Locate the cell with the specified text and output its [X, Y] center coordinate. 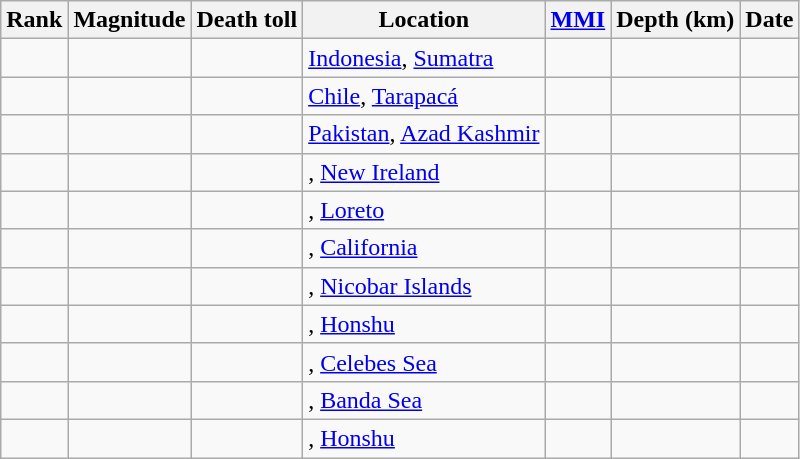
, Celebes Sea [424, 362]
Depth (km) [676, 20]
, Nicobar Islands [424, 286]
MMI [578, 20]
Chile, Tarapacá [424, 96]
Location [424, 20]
Pakistan, Azad Kashmir [424, 134]
Magnitude [130, 20]
, Banda Sea [424, 400]
Date [770, 20]
, New Ireland [424, 172]
Indonesia, Sumatra [424, 58]
, Loreto [424, 210]
Rank [34, 20]
Death toll [247, 20]
, California [424, 248]
